Extract the [X, Y] coordinate from the center of the cell holding the provided text.  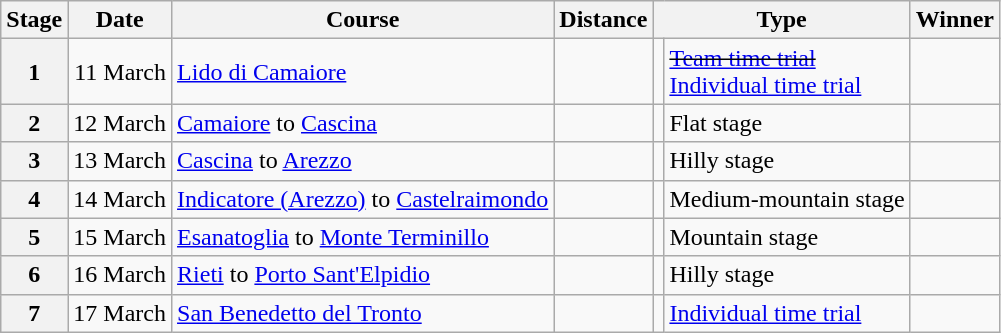
11 March [120, 72]
7 [34, 313]
17 March [120, 313]
4 [34, 199]
San Benedetto del Tronto [363, 313]
Type [782, 20]
3 [34, 161]
Camaiore to Cascina [363, 123]
Distance [604, 20]
Indicatore (Arezzo) to Castelraimondo [363, 199]
6 [34, 275]
Team time trialIndividual time trial [787, 72]
Mountain stage [787, 237]
Lido di Camaiore [363, 72]
2 [34, 123]
Winner [954, 20]
12 March [120, 123]
Esanatoglia to Monte Terminillo [363, 237]
15 March [120, 237]
Stage [34, 20]
Cascina to Arezzo [363, 161]
13 March [120, 161]
1 [34, 72]
Course [363, 20]
Date [120, 20]
16 March [120, 275]
Rieti to Porto Sant'Elpidio [363, 275]
Medium-mountain stage [787, 199]
5 [34, 237]
14 March [120, 199]
Individual time trial [787, 313]
Flat stage [787, 123]
